Scan for the cell matching the given text and deliver its [x, y] coordinate at center. 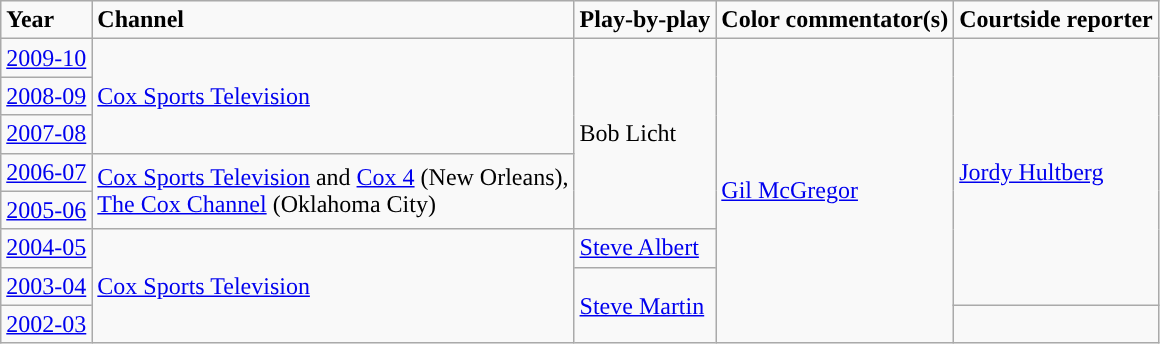
2005-06 [46, 210]
Steve Martin [645, 305]
2002-03 [46, 324]
2008-09 [46, 96]
2009-10 [46, 58]
2006-07 [46, 172]
Bob Licht [645, 134]
2004-05 [46, 248]
Jordy Hultberg [1056, 172]
Color commentator(s) [835, 20]
Courtside reporter [1056, 20]
Steve Albert [645, 248]
Cox Sports Television and Cox 4 (New Orleans),The Cox Channel (Oklahoma City) [333, 191]
2007-08 [46, 134]
2003-04 [46, 286]
Year [46, 20]
Gil McGregor [835, 191]
Channel [333, 20]
Play-by-play [645, 20]
